For the text-containing cell, return its midpoint in (X, Y) coordinate format. 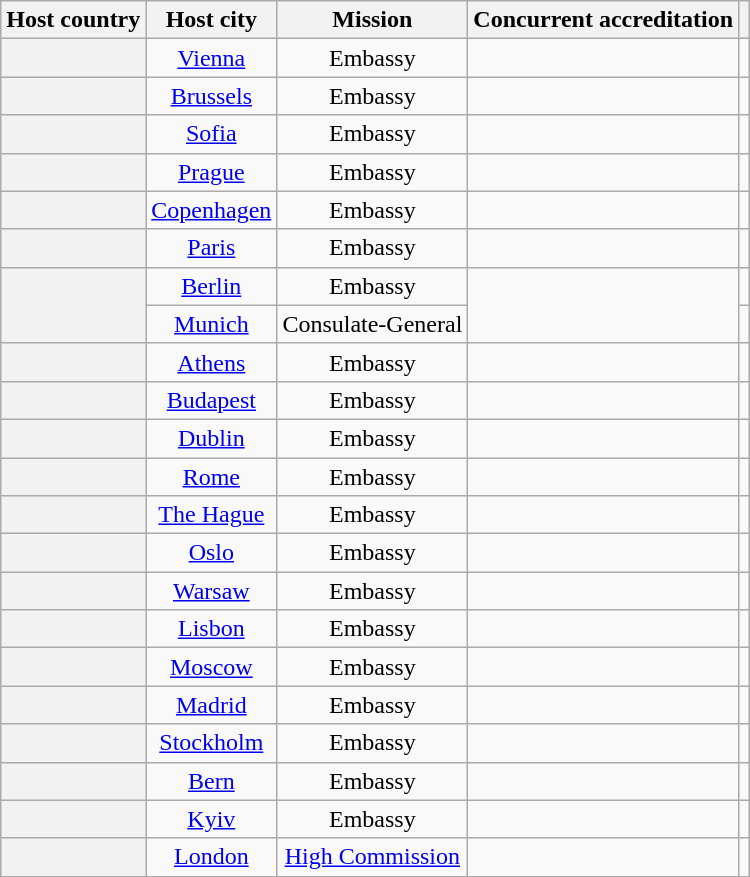
Berlin (212, 286)
Madrid (212, 705)
Moscow (212, 667)
Paris (212, 248)
Bern (212, 781)
Mission (372, 20)
Host city (212, 20)
Kyiv (212, 819)
Dublin (212, 438)
Athens (212, 362)
Lisbon (212, 629)
Munich (212, 324)
Vienna (212, 58)
Host country (74, 20)
Budapest (212, 400)
Stockholm (212, 743)
The Hague (212, 515)
Sofia (212, 134)
Brussels (212, 96)
Copenhagen (212, 210)
Oslo (212, 553)
Consulate-General (372, 324)
High Commission (372, 857)
London (212, 857)
Warsaw (212, 591)
Prague (212, 172)
Concurrent accreditation (604, 20)
Rome (212, 477)
